From the cell containing the given text, extract its center point as [x, y] coordinate. 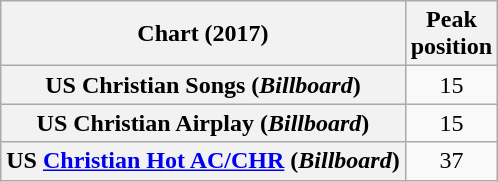
US Christian Airplay (Billboard) [203, 123]
US Christian Hot AC/CHR (Billboard) [203, 161]
Peakposition [451, 34]
Chart (2017) [203, 34]
37 [451, 161]
US Christian Songs (Billboard) [203, 85]
